Scan for the cell matching the given text and deliver its (X, Y) coordinate at center. 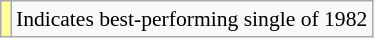
Indicates best-performing single of 1982 (192, 19)
